Detect which cell encompasses the target text, then output its [X, Y] center coordinate. 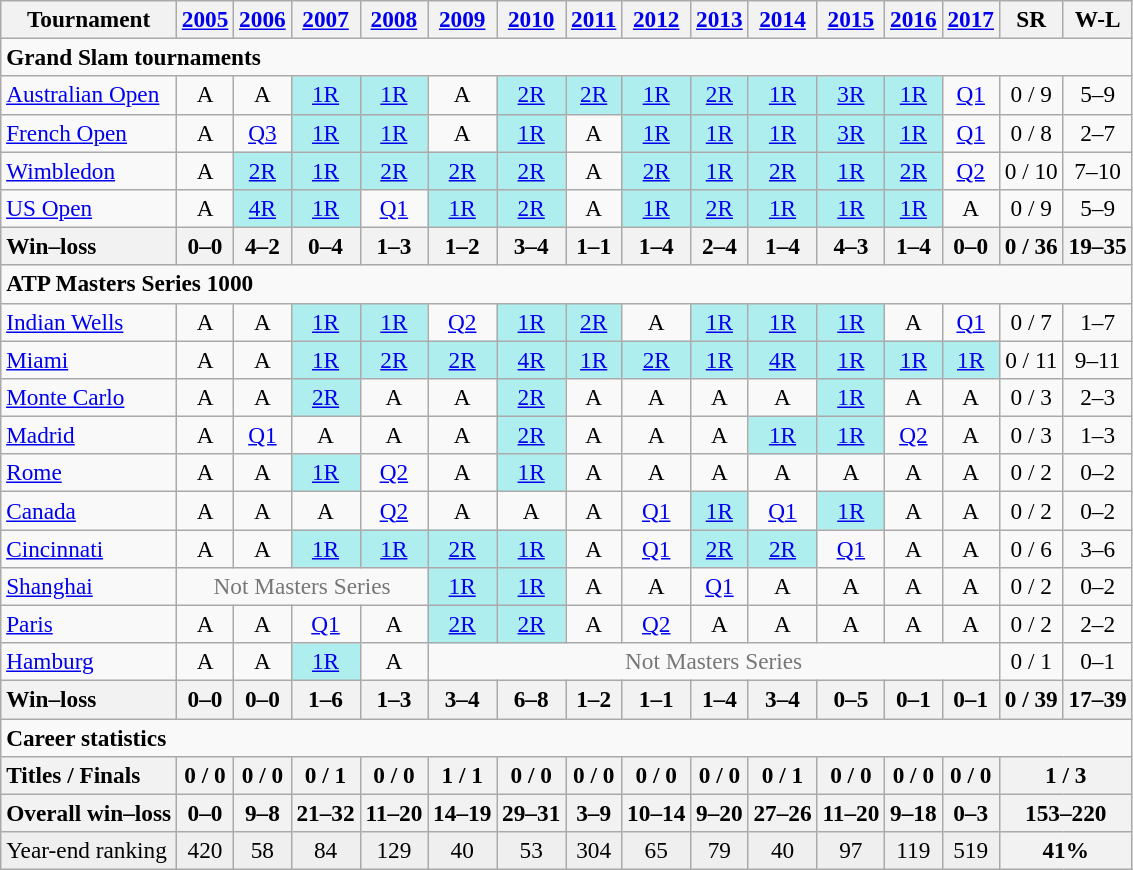
53 [532, 850]
9–8 [262, 813]
Grand Slam tournaments [566, 57]
French Open [89, 133]
SR [1031, 19]
97 [851, 850]
2014 [782, 19]
Q3 [262, 133]
2010 [532, 19]
65 [656, 850]
0 / 7 [1031, 322]
420 [204, 850]
W-L [1098, 19]
58 [262, 850]
2017 [970, 19]
129 [394, 850]
Madrid [89, 435]
519 [970, 850]
2007 [326, 19]
2012 [656, 19]
2–2 [1098, 624]
Monte Carlo [89, 397]
84 [326, 850]
Indian Wells [89, 322]
3–9 [594, 813]
2011 [594, 19]
0 / 8 [1031, 133]
US Open [89, 208]
0 / 10 [1031, 170]
2–4 [720, 246]
10–14 [656, 813]
19–35 [1098, 246]
41% [1066, 850]
1–7 [1098, 322]
0 / 6 [1031, 548]
0–5 [851, 699]
4–2 [262, 246]
1 / 1 [462, 775]
Cincinnati [89, 548]
2006 [262, 19]
Year-end ranking [89, 850]
Paris [89, 624]
1 / 3 [1066, 775]
0 / 39 [1031, 699]
9–20 [720, 813]
119 [914, 850]
0 / 36 [1031, 246]
Rome [89, 473]
Tournament [89, 19]
14–19 [462, 813]
Shanghai [89, 586]
0–3 [970, 813]
2008 [394, 19]
Canada [89, 510]
2015 [851, 19]
9–11 [1098, 359]
Miami [89, 359]
ATP Masters Series 1000 [566, 284]
304 [594, 850]
3–6 [1098, 548]
2016 [914, 19]
Australian Open [89, 95]
1–6 [326, 699]
79 [720, 850]
Hamburg [89, 662]
29–31 [532, 813]
153–220 [1066, 813]
4–3 [851, 246]
17–39 [1098, 699]
0–4 [326, 246]
2013 [720, 19]
2009 [462, 19]
Wimbledon [89, 170]
0 / 11 [1031, 359]
Titles / Finals [89, 775]
2–3 [1098, 397]
27–26 [782, 813]
2–7 [1098, 133]
Overall win–loss [89, 813]
21–32 [326, 813]
6–8 [532, 699]
9–18 [914, 813]
7–10 [1098, 170]
2005 [204, 19]
Career statistics [566, 737]
